Extract the [x, y] coordinate from the center of the cell holding the provided text.  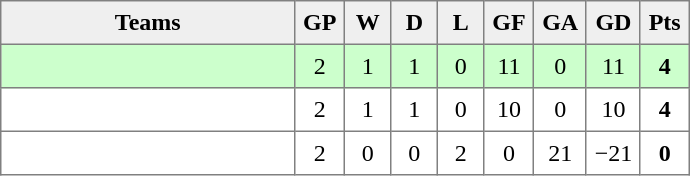
W [368, 23]
GA [560, 23]
GP [320, 23]
−21 [613, 153]
21 [560, 153]
Teams [148, 23]
L [461, 23]
D [414, 23]
Pts [664, 23]
GF [509, 23]
GD [613, 23]
